Pinpoint the cell where the given text exists, returning its [x, y] midpoint coordinate. 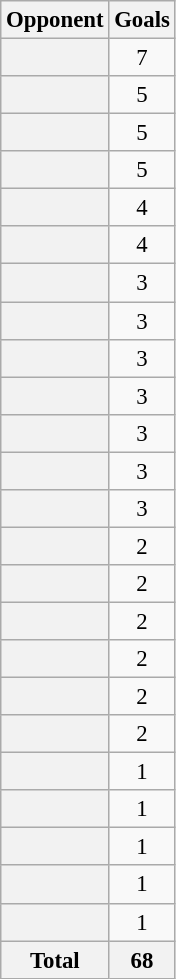
Total [55, 960]
Goals [142, 20]
Opponent [55, 20]
7 [142, 58]
68 [142, 960]
